Identify which cell holds the provided text, then report its [x, y] central coordinate. 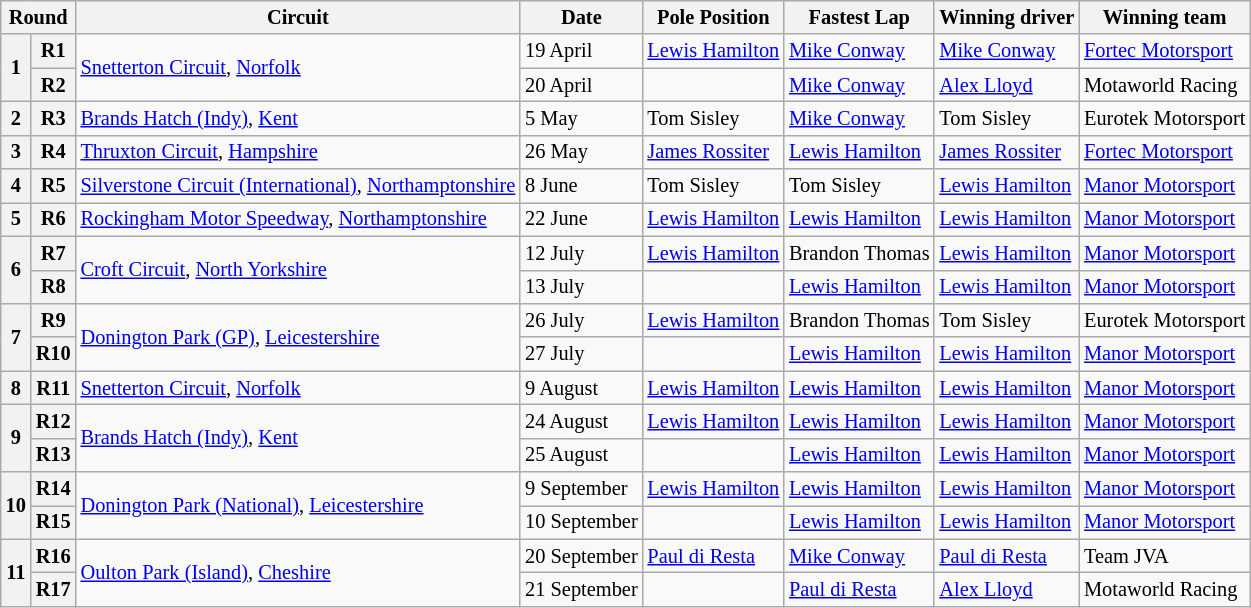
Oulton Park (Island), Cheshire [298, 572]
R8 [54, 287]
22 June [581, 219]
20 September [581, 556]
R16 [54, 556]
12 July [581, 253]
6 [16, 270]
24 August [581, 421]
20 April [581, 85]
R3 [54, 118]
19 April [581, 51]
27 July [581, 354]
Rockingham Motor Speedway, Northamptonshire [298, 219]
Date [581, 17]
9 September [581, 489]
3 [16, 152]
Circuit [298, 17]
R1 [54, 51]
R5 [54, 186]
8 [16, 388]
R4 [54, 152]
R10 [54, 354]
Winning driver [1006, 17]
25 August [581, 455]
5 May [581, 118]
11 [16, 572]
10 September [581, 522]
8 June [581, 186]
Round [38, 17]
1 [16, 68]
Winning team [1164, 17]
R2 [54, 85]
Donington Park (National), Leicestershire [298, 506]
9 August [581, 388]
R17 [54, 589]
Silverstone Circuit (International), Northamptonshire [298, 186]
R6 [54, 219]
10 [16, 506]
R7 [54, 253]
Team JVA [1164, 556]
2 [16, 118]
R11 [54, 388]
R13 [54, 455]
21 September [581, 589]
9 [16, 438]
26 May [581, 152]
7 [16, 336]
5 [16, 219]
4 [16, 186]
R12 [54, 421]
R15 [54, 522]
Thruxton Circuit, Hampshire [298, 152]
Pole Position [714, 17]
R14 [54, 489]
26 July [581, 320]
Croft Circuit, North Yorkshire [298, 270]
Donington Park (GP), Leicestershire [298, 336]
R9 [54, 320]
Fastest Lap [859, 17]
13 July [581, 287]
